Detect which cell encompasses the target text, then output its [x, y] center coordinate. 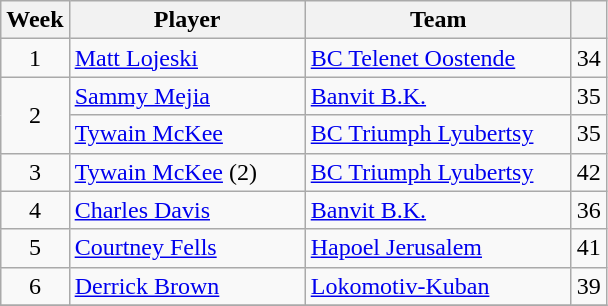
5 [35, 248]
2 [35, 115]
41 [588, 248]
Matt Lojeski [187, 58]
Week [35, 20]
39 [588, 286]
3 [35, 172]
6 [35, 286]
Sammy Mejia [187, 96]
Player [187, 20]
42 [588, 172]
Courtney Fells [187, 248]
34 [588, 58]
Team [438, 20]
BC Telenet Oostende [438, 58]
Tywain McKee [187, 134]
Lokomotiv-Kuban [438, 286]
Tywain McKee (2) [187, 172]
36 [588, 210]
1 [35, 58]
Charles Davis [187, 210]
4 [35, 210]
Derrick Brown [187, 286]
Hapoel Jerusalem [438, 248]
